Scan for the cell matching the given text and deliver its [x, y] coordinate at center. 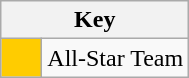
All-Star Team [116, 58]
Key [95, 20]
